Capture the cell that displays the provided text and extract its [x, y] central coordinate. 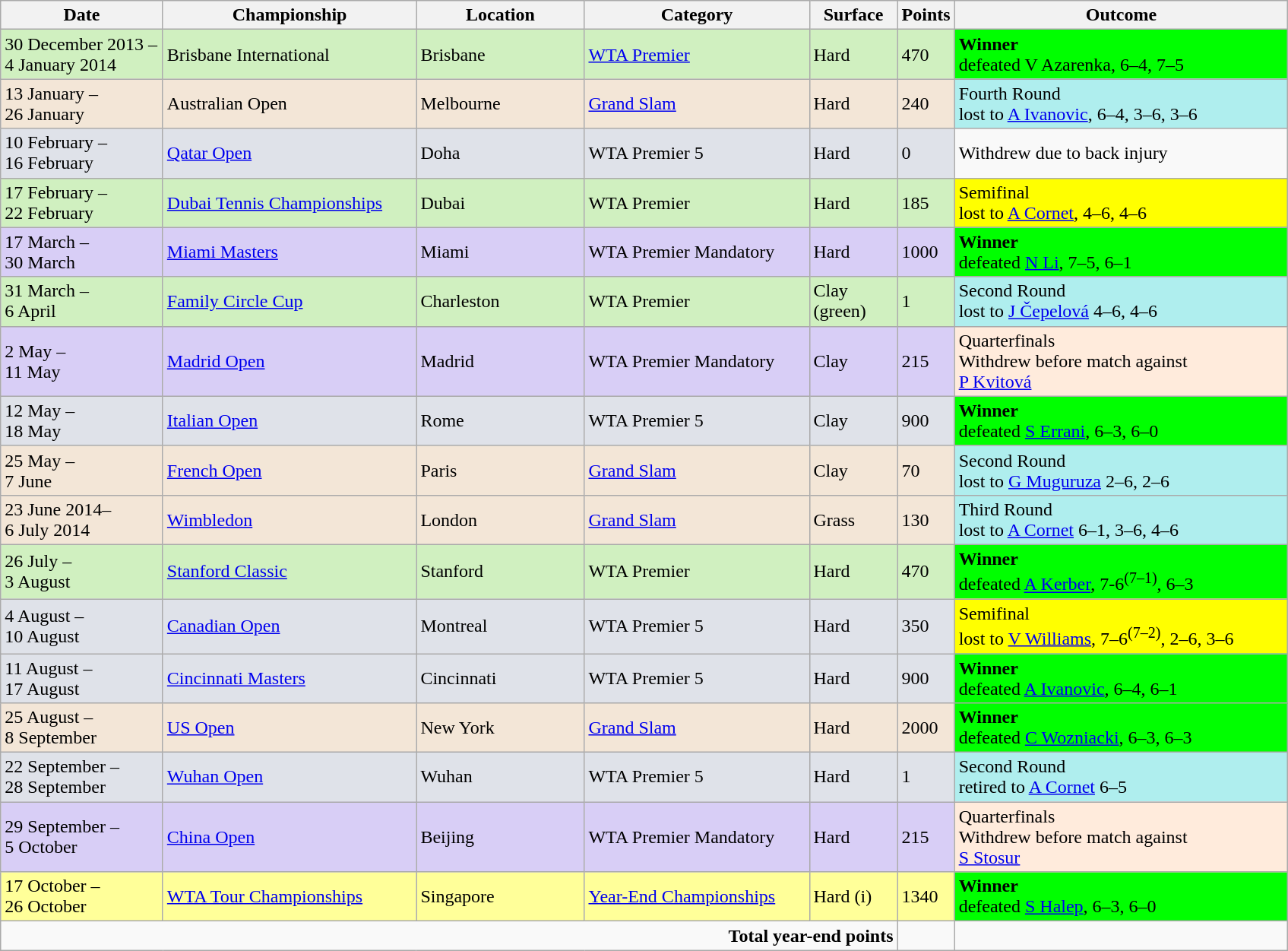
London [500, 520]
11 August – 17 August [82, 678]
31 March – 6 April [82, 301]
350 [926, 626]
26 July – 3 August [82, 572]
130 [926, 520]
1000 [926, 252]
Winner defeated S Halep, 6–3, 6–0 [1122, 897]
17 October – 26 October [82, 897]
17 February – 22 February [82, 202]
Winner defeated V Azarenka, 6–4, 7–5 [1122, 55]
QuarterfinalsWithdrew before match against P Kvitová [1122, 361]
Madrid Open [290, 361]
Australian Open [290, 103]
Brisbane [500, 55]
30 December 2013 – 4 January 2014 [82, 55]
Location [500, 15]
Beijing [500, 837]
Stanford [500, 572]
Charleston [500, 301]
Madrid [500, 361]
Date [82, 15]
Stanford Classic [290, 572]
Cincinnati [500, 678]
Semifinallost to A Cornet, 4–6, 4–6 [1122, 202]
Points [926, 15]
Year-End Championships [697, 897]
Wimbledon [290, 520]
17 March – 30 March [82, 252]
Clay (green) [853, 301]
Championship [290, 15]
Outcome [1122, 15]
70 [926, 470]
Withdrew due to back injury [1122, 154]
Second Round retired to A Cornet 6–5 [1122, 777]
240 [926, 103]
4 August – 10 August [82, 626]
Semifinallost to V Williams, 7–6(7–2), 2–6, 3–6 [1122, 626]
WTA Tour Championships [290, 897]
Dubai [500, 202]
Brisbane International [290, 55]
Category [697, 15]
23 June 2014–6 July 2014 [82, 520]
Cincinnati Masters [290, 678]
Italian Open [290, 421]
Canadian Open [290, 626]
Surface [853, 15]
Total year-end points [449, 936]
Doha [500, 154]
Melbourne [500, 103]
New York [500, 728]
Rome [500, 421]
Winner defeated C Wozniacki, 6–3, 6–3 [1122, 728]
29 September –5 October [82, 837]
Montreal [500, 626]
QuarterfinalsWithdrew before match against S Stosur [1122, 837]
0 [926, 154]
Second Round lost to J Čepelová 4–6, 4–6 [1122, 301]
Wuhan [500, 777]
2 May – 11 May [82, 361]
French Open [290, 470]
Miami Masters [290, 252]
Winner defeated N Li, 7–5, 6–1 [1122, 252]
25 August – 8 September [82, 728]
Winner defeated A Kerber, 7-6(7–1), 6–3 [1122, 572]
1340 [926, 897]
Grass [853, 520]
US Open [290, 728]
10 February – 16 February [82, 154]
Dubai Tennis Championships [290, 202]
Qatar Open [290, 154]
Winner defeated A Ivanovic, 6–4, 6–1 [1122, 678]
13 January – 26 January [82, 103]
Winner defeated S Errani, 6–3, 6–0 [1122, 421]
25 May – 7 June [82, 470]
185 [926, 202]
Paris [500, 470]
22 September – 28 September [82, 777]
Third Round lost to A Cornet 6–1, 3–6, 4–6 [1122, 520]
Miami [500, 252]
2000 [926, 728]
China Open [290, 837]
Wuhan Open [290, 777]
Singapore [500, 897]
Fourth Round lost to A Ivanovic, 6–4, 3–6, 3–6 [1122, 103]
12 May – 18 May [82, 421]
Family Circle Cup [290, 301]
Second Round lost to G Muguruza 2–6, 2–6 [1122, 470]
Hard (i) [853, 897]
